Search for the cell housing the specified text and yield its [X, Y] center coordinate. 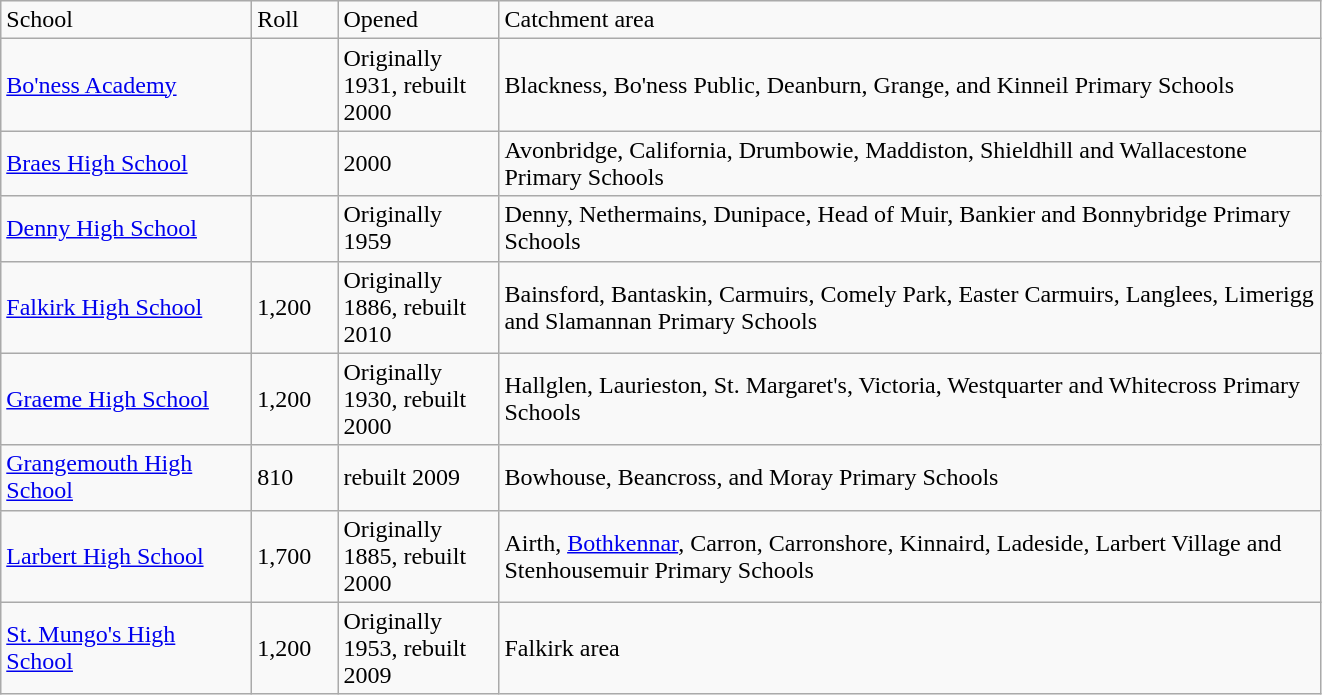
1,700 [295, 556]
Braes High School [126, 164]
Originally 1930, rebuilt 2000 [418, 399]
Originally 1959 [418, 228]
Denny High School [126, 228]
St. Mungo's High School [126, 648]
Bainsford, Bantaskin, Carmuirs, Comely Park, Easter Carmuirs, Langlees, Limerigg and Slamannan Primary Schools [910, 307]
Originally 1885, rebuilt 2000 [418, 556]
Denny, Nethermains, Dunipace, Head of Muir, Bankier and Bonnybridge Primary Schools [910, 228]
810 [295, 478]
Originally 1953, rebuilt 2009 [418, 648]
rebuilt 2009 [418, 478]
School [126, 20]
Graeme High School [126, 399]
Larbert High School [126, 556]
Avonbridge, California, Drumbowie, Maddiston, Shieldhill and Wallacestone Primary Schools [910, 164]
Opened [418, 20]
Roll [295, 20]
Originally 1886, rebuilt 2010 [418, 307]
Originally 1931, rebuilt 2000 [418, 85]
Airth, Bothkennar, Carron, Carronshore, Kinnaird, Ladeside, Larbert Village and Stenhousemuir Primary Schools [910, 556]
Catchment area [910, 20]
Grangemouth High School [126, 478]
Bowhouse, Beancross, and Moray Primary Schools [910, 478]
Blackness, Bo'ness Public, Deanburn, Grange, and Kinneil Primary Schools [910, 85]
Hallglen, Laurieston, St. Margaret's, Victoria, Westquarter and Whitecross Primary Schools [910, 399]
Falkirk area [910, 648]
2000 [418, 164]
Falkirk High School [126, 307]
Bo'ness Academy [126, 85]
